Provide the (x, y) coordinate of the cell's center where the given text is located.  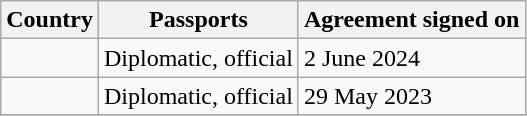
29 May 2023 (412, 96)
Country (50, 20)
Agreement signed on (412, 20)
2 June 2024 (412, 58)
Passports (198, 20)
